Determine the (x, y) coordinate at the center of the cell enclosing the given text.  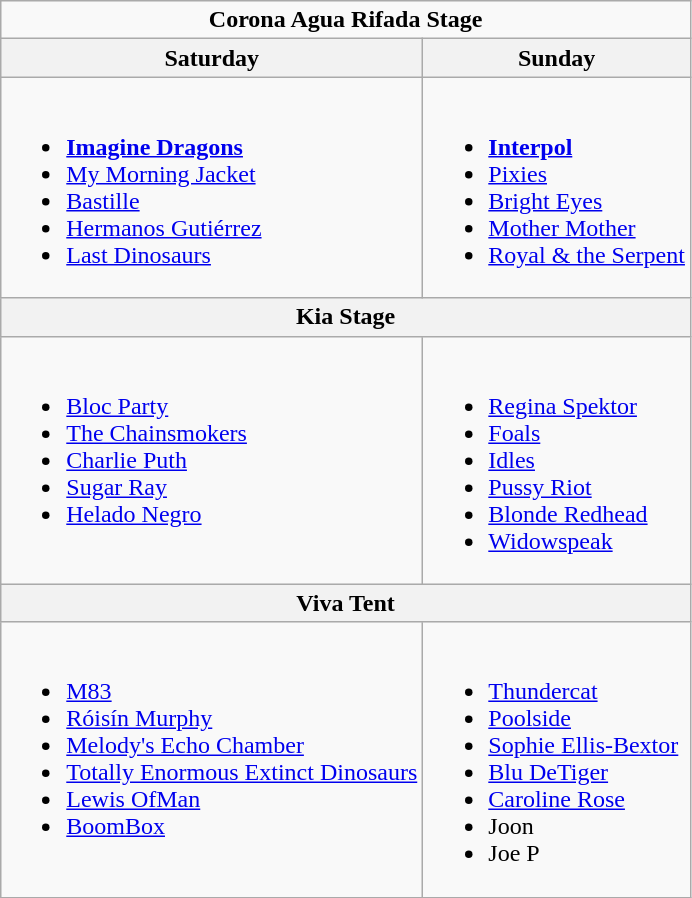
InterpolPixiesBright EyesMother MotherRoyal & the Serpent (557, 188)
Sunday (557, 58)
Saturday (212, 58)
Imagine DragonsMy Morning JacketBastilleHermanos GutiérrezLast Dinosaurs (212, 188)
Bloc PartyThe ChainsmokersCharlie PuthSugar RayHelado Negro (212, 460)
M83Róisín MurphyMelody's Echo ChamberTotally Enormous Extinct DinosaursLewis OfManBoomBox (212, 760)
Corona Agua Rifada Stage (346, 20)
Regina SpektorFoalsIdlesPussy RiotBlonde RedheadWidowspeak (557, 460)
Kia Stage (346, 317)
ThundercatPoolsideSophie Ellis-BextorBlu DeTigerCaroline RoseJoonJoe P (557, 760)
Viva Tent (346, 603)
